For the text-containing cell, return its midpoint in [X, Y] coordinate format. 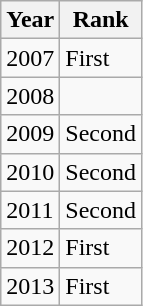
2009 [30, 134]
2008 [30, 96]
Year [30, 20]
Rank [101, 20]
2013 [30, 286]
2012 [30, 248]
2007 [30, 58]
2010 [30, 172]
2011 [30, 210]
